From the cell containing the given text, extract its center point as [X, Y] coordinate. 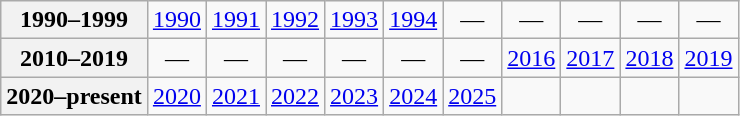
2025 [472, 96]
2020 [176, 96]
2021 [236, 96]
2022 [296, 96]
1990–1999 [74, 20]
2017 [590, 58]
2024 [414, 96]
2016 [532, 58]
1991 [236, 20]
2019 [708, 58]
2018 [650, 58]
1992 [296, 20]
2010–2019 [74, 58]
1993 [354, 20]
1990 [176, 20]
2020–present [74, 96]
2023 [354, 96]
1994 [414, 20]
